Determine the (X, Y) coordinate at the center of the cell enclosing the given text.  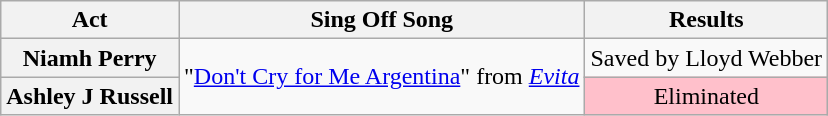
Eliminated (706, 96)
Sing Off Song (381, 20)
Results (706, 20)
"Don't Cry for Me Argentina" from Evita (381, 77)
Act (90, 20)
Niamh Perry (90, 58)
Ashley J Russell (90, 96)
Saved by Lloyd Webber (706, 58)
